Return the (x, y) coordinate for the center point of the cell that contains the specified text.  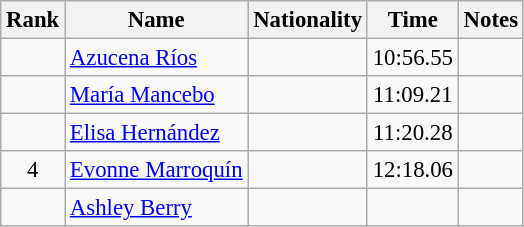
10:56.55 (412, 58)
Elisa Hernández (156, 133)
Notes (490, 20)
Name (156, 20)
Nationality (308, 20)
Ashley Berry (156, 208)
11:09.21 (412, 95)
12:18.06 (412, 170)
Time (412, 20)
Evonne Marroquín (156, 170)
4 (33, 170)
Rank (33, 20)
Azucena Ríos (156, 58)
11:20.28 (412, 133)
María Mancebo (156, 95)
